Provide the (X, Y) coordinate of the cell's center where the given text is located.  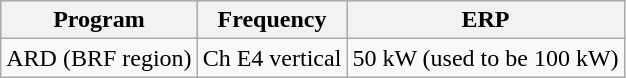
ARD (BRF region) (99, 58)
50 kW (used to be 100 kW) (486, 58)
Frequency (272, 20)
Program (99, 20)
Ch E4 vertical (272, 58)
ERP (486, 20)
